Return the [X, Y] coordinate for the center point of the cell that contains the specified text.  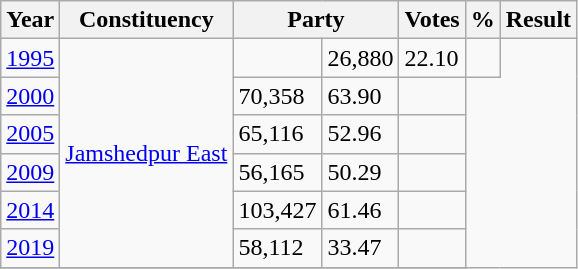
52.96 [360, 134]
70,358 [278, 96]
26,880 [360, 58]
2014 [30, 210]
% [482, 20]
61.46 [360, 210]
Result [538, 20]
Year [30, 20]
2019 [30, 248]
2000 [30, 96]
103,427 [278, 210]
58,112 [278, 248]
33.47 [360, 248]
1995 [30, 58]
22.10 [432, 58]
Constituency [146, 20]
63.90 [360, 96]
56,165 [278, 172]
2009 [30, 172]
Votes [432, 20]
2005 [30, 134]
Party [316, 20]
50.29 [360, 172]
Jamshedpur East [146, 153]
65,116 [278, 134]
